Search for the cell housing the specified text and yield its (x, y) center coordinate. 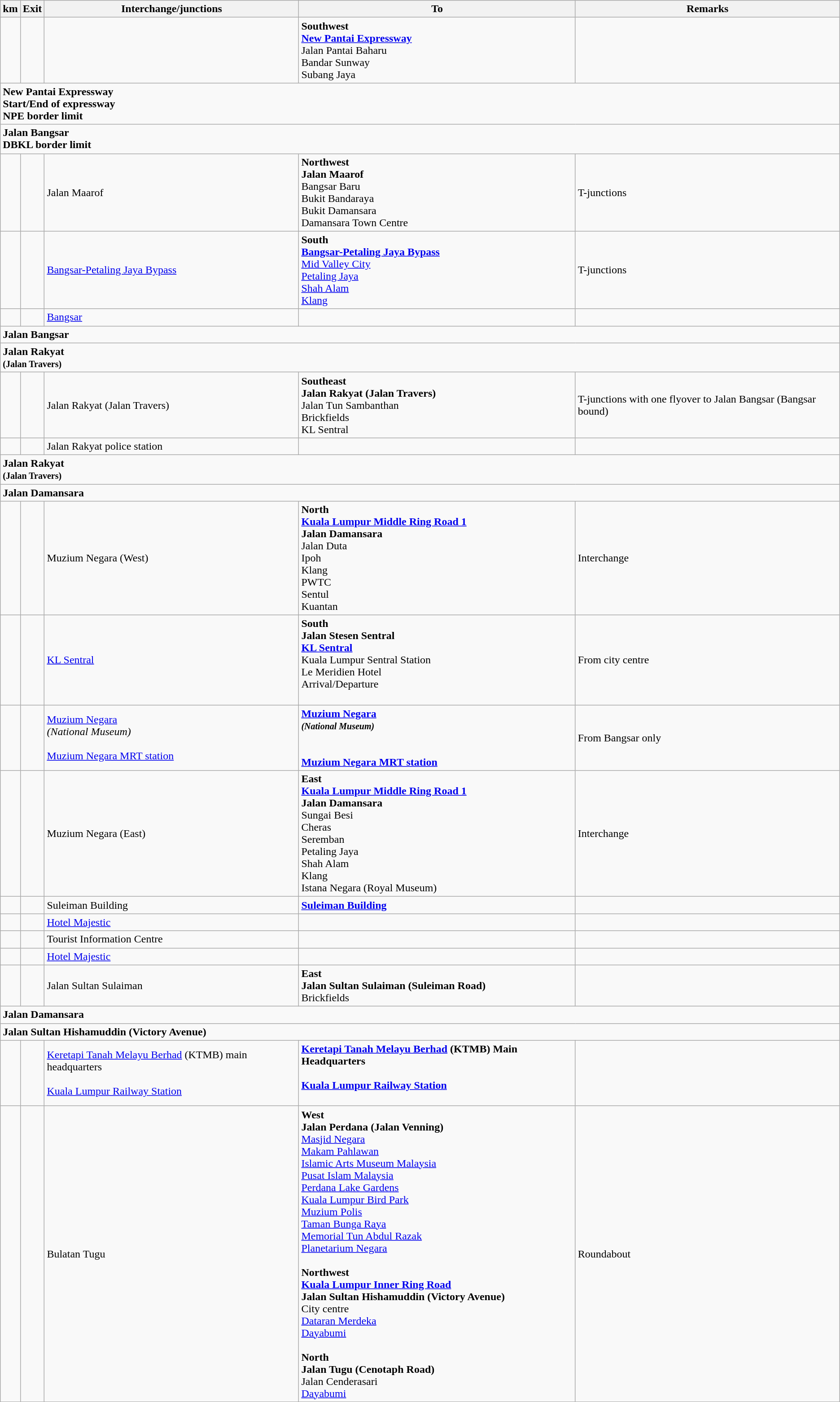
Muzium Negara(National Museum) Muzium Negara MRT station (437, 738)
Jalan Rakyat (Jalan Travers) (171, 405)
Muzium Negara (East) (171, 834)
Jalan Sultan Sulaiman (171, 986)
New Pantai ExpresswayStart/End of expresswayNPE border limit (420, 104)
Bangsar (171, 317)
Jalan Rakyat police station (171, 446)
NorthKuala Lumpur Middle Ring Road 1Jalan DamansaraJalan DutaIpohKlangPWTCSentulKuantan (437, 558)
Bulatan Tugu (171, 1254)
Roundabout (707, 1254)
Jalan Maarof (171, 192)
Muzium Negara (West) (171, 558)
EastJalan Sultan Sulaiman (Suleiman Road)Brickfields (437, 986)
From Bangsar only (707, 738)
Jalan Sultan Hishamuddin (Victory Avenue) (420, 1032)
km (10, 9)
T-junctions with one flyover to Jalan Bangsar (Bangsar bound) (707, 405)
SouthBangsar-Petaling Jaya BypassMid Valley CityPetaling JayaShah AlamKlang (437, 270)
SoutheastJalan Rakyat (Jalan Travers)Jalan Tun SambanthanBrickfieldsKL Sentral (437, 405)
Keretapi Tanah Melayu Berhad (KTMB) Main HeadquartersKuala Lumpur Railway Station (437, 1073)
KL Sentral (171, 660)
Interchange/junctions (171, 9)
NorthwestJalan MaarofBangsar BaruBukit BandarayaBukit DamansaraDamansara Town Centre (437, 192)
Exit (32, 9)
Jalan BangsarDBKL border limit (420, 139)
Keretapi Tanah Melayu Berhad (KTMB) main headquarters Kuala Lumpur Railway Station (171, 1073)
Remarks (707, 9)
SouthJalan Stesen Sentral KL SentralKuala Lumpur Sentral StationLe Meridien HotelArrival/Departure (437, 660)
Muzium Negara(National Museum)Muzium Negara MRT station (171, 738)
Jalan Bangsar (420, 334)
To (437, 9)
EastKuala Lumpur Middle Ring Road 1Jalan DamansaraSungai BesiCherasSerembanPetaling JayaShah AlamKlangIstana Negara (Royal Museum) (437, 834)
Tourist Information Centre (171, 939)
Bangsar-Petaling Jaya Bypass (171, 270)
From city centre (707, 660)
Southwest New Pantai ExpresswayJalan Pantai BaharuBandar SunwaySubang Jaya (437, 50)
